For the text-containing cell, return its midpoint in [x, y] coordinate format. 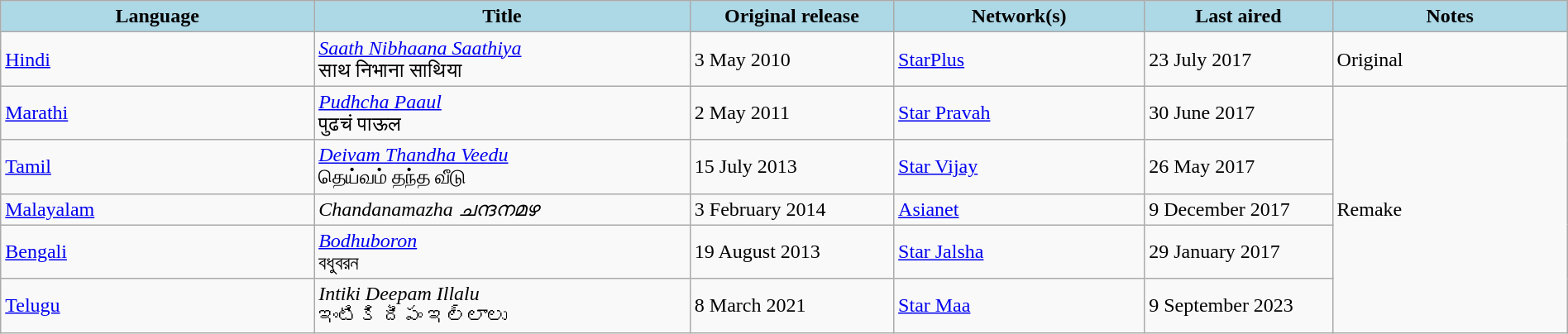
Language [157, 17]
29 January 2017 [1239, 251]
Star Maa [1019, 306]
19 August 2013 [791, 251]
Saath Nibhaana Saathiya साथ निभाना साथिया [503, 60]
9 September 2023 [1239, 306]
StarPlus [1019, 60]
3 May 2010 [791, 60]
8 March 2021 [791, 306]
Asianet [1019, 209]
Network(s) [1019, 17]
Malayalam [157, 209]
Pudhcha Paaul पुढचं पाऊल [503, 112]
Tamil [157, 167]
Intiki Deepam Illalu ఇంటికి దీపం ఇల్లాలు [503, 306]
Title [503, 17]
2 May 2011 [791, 112]
Chandanamazha ചന്ദനമഴ [503, 209]
Star Vijay [1019, 167]
Bodhuboron বধুবরন [503, 251]
Star Jalsha [1019, 251]
Notes [1450, 17]
26 May 2017 [1239, 167]
15 July 2013 [791, 167]
Original release [791, 17]
Deivam Thandha Veedu தெய்வம் தந்த வீடு [503, 167]
9 December 2017 [1239, 209]
Hindi [157, 60]
3 February 2014 [791, 209]
Telugu [157, 306]
23 July 2017 [1239, 60]
Original [1450, 60]
Remake [1450, 209]
Bengali [157, 251]
Star Pravah [1019, 112]
Last aired [1239, 17]
Marathi [157, 112]
30 June 2017 [1239, 112]
